Scan for the cell matching the given text and deliver its [X, Y] coordinate at center. 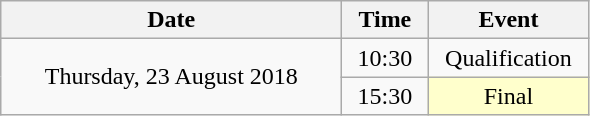
15:30 [385, 96]
Event [508, 20]
Time [385, 20]
Qualification [508, 58]
Thursday, 23 August 2018 [172, 77]
10:30 [385, 58]
Date [172, 20]
Final [508, 96]
